Find where the given text appears and provide that cell's center as [X, Y] coordinate. 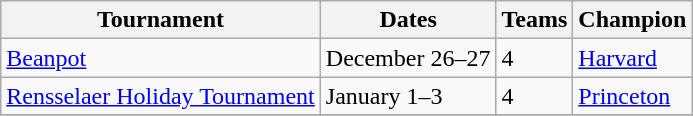
Champion [632, 20]
Dates [408, 20]
Teams [534, 20]
Rensselaer Holiday Tournament [161, 96]
Tournament [161, 20]
Beanpot [161, 58]
January 1–3 [408, 96]
December 26–27 [408, 58]
Harvard [632, 58]
Princeton [632, 96]
